Pinpoint the cell where the given text exists, returning its [X, Y] midpoint coordinate. 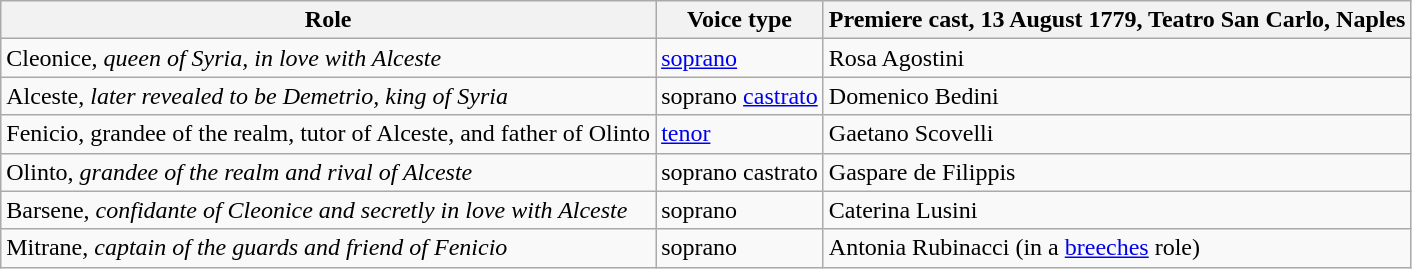
Rosa Agostini [1117, 58]
Premiere cast, 13 August 1779, Teatro San Carlo, Naples [1117, 20]
Alceste, later revealed to be Demetrio, king of Syria [328, 96]
Domenico Bedini [1117, 96]
Barsene, confidante of Cleonice and secretly in love with Alceste [328, 210]
Gaspare de Filippis [1117, 172]
Voice type [740, 20]
tenor [740, 134]
Mitrane, captain of the guards and friend of Fenicio [328, 248]
Antonia Rubinacci (in a breeches role) [1117, 248]
Olinto, grandee of the realm and rival of Alceste [328, 172]
Fenicio, grandee of the realm, tutor of Alceste, and father of Olinto [328, 134]
Role [328, 20]
Caterina Lusini [1117, 210]
Cleonice, queen of Syria, in love with Alceste [328, 58]
Gaetano Scovelli [1117, 134]
